Identify which cell holds the provided text, then report its (x, y) central coordinate. 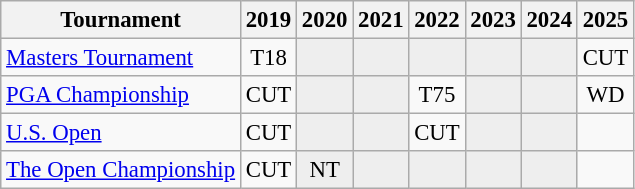
T18 (268, 58)
NT (325, 170)
PGA Championship (121, 95)
2024 (549, 20)
2025 (605, 20)
2020 (325, 20)
T75 (437, 95)
U.S. Open (121, 133)
Tournament (121, 20)
The Open Championship (121, 170)
Masters Tournament (121, 58)
2019 (268, 20)
2022 (437, 20)
2021 (381, 20)
WD (605, 95)
2023 (493, 20)
